Search for the cell housing the specified text and yield its (x, y) center coordinate. 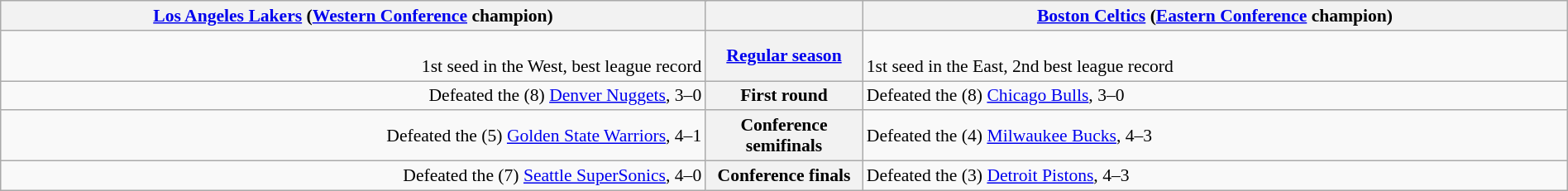
1st seed in the West, best league record (354, 56)
Defeated the (4) Milwaukee Bucks, 4–3 (1216, 136)
Defeated the (8) Chicago Bulls, 3–0 (1216, 96)
Boston Celtics (Eastern Conference champion) (1216, 16)
Defeated the (3) Detroit Pistons, 4–3 (1216, 176)
Defeated the (5) Golden State Warriors, 4–1 (354, 136)
Defeated the (8) Denver Nuggets, 3–0 (354, 96)
Los Angeles Lakers (Western Conference champion) (354, 16)
Conference semifinals (784, 136)
Conference finals (784, 176)
Defeated the (7) Seattle SuperSonics, 4–0 (354, 176)
First round (784, 96)
Regular season (784, 56)
1st seed in the East, 2nd best league record (1216, 56)
